Identify which cell holds the provided text, then report its (x, y) central coordinate. 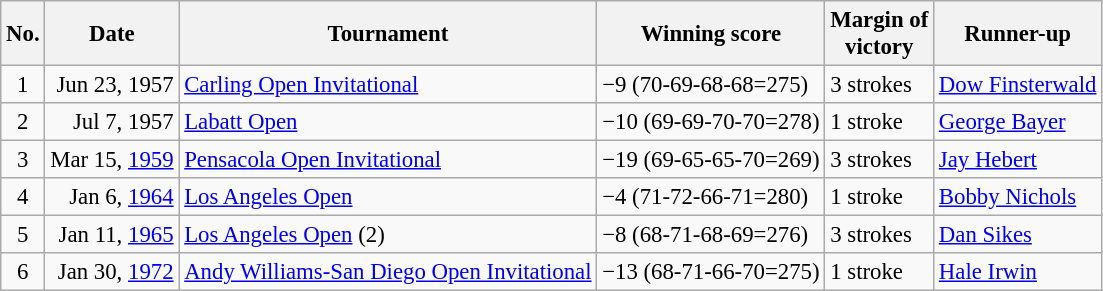
Los Angeles Open (388, 197)
Pensacola Open Invitational (388, 160)
Jay Hebert (1018, 160)
Date (112, 34)
Jun 23, 1957 (112, 85)
−19 (69-65-65-70=269) (711, 160)
−4 (71-72-66-71=280) (711, 197)
1 (23, 85)
Tournament (388, 34)
Los Angeles Open (2) (388, 235)
Mar 15, 1959 (112, 160)
No. (23, 34)
Bobby Nichols (1018, 197)
Carling Open Invitational (388, 85)
Labatt Open (388, 122)
4 (23, 197)
Jan 6, 1964 (112, 197)
George Bayer (1018, 122)
−10 (69-69-70-70=278) (711, 122)
Jul 7, 1957 (112, 122)
5 (23, 235)
−9 (70-69-68-68=275) (711, 85)
Dow Finsterwald (1018, 85)
Jan 11, 1965 (112, 235)
Runner-up (1018, 34)
Winning score (711, 34)
Dan Sikes (1018, 235)
Margin ofvictory (880, 34)
2 (23, 122)
−8 (68-71-68-69=276) (711, 235)
3 (23, 160)
